Return [x, y] of the center of cell containing provided text 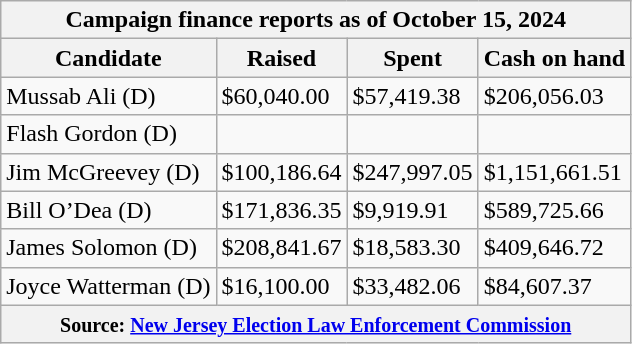
$57,419.38 [412, 96]
$33,482.06 [412, 286]
$208,841.67 [282, 248]
Jim McGreevey (D) [108, 172]
$18,583.30 [412, 248]
$9,919.91 [412, 210]
Mussab Ali (D) [108, 96]
Candidate [108, 58]
Source: New Jersey Election Law Enforcement Commission [316, 324]
$60,040.00 [282, 96]
$171,836.35 [282, 210]
$1,151,661.51 [554, 172]
Bill O’Dea (D) [108, 210]
$100,186.64 [282, 172]
Cash on hand [554, 58]
$409,646.72 [554, 248]
Joyce Watterman (D) [108, 286]
$16,100.00 [282, 286]
Campaign finance reports as of October 15, 2024 [316, 20]
Flash Gordon (D) [108, 134]
$84,607.37 [554, 286]
James Solomon (D) [108, 248]
$206,056.03 [554, 96]
$247,997.05 [412, 172]
Raised [282, 58]
Spent [412, 58]
$589,725.66 [554, 210]
